Scan for the cell matching the given text and deliver its [x, y] coordinate at center. 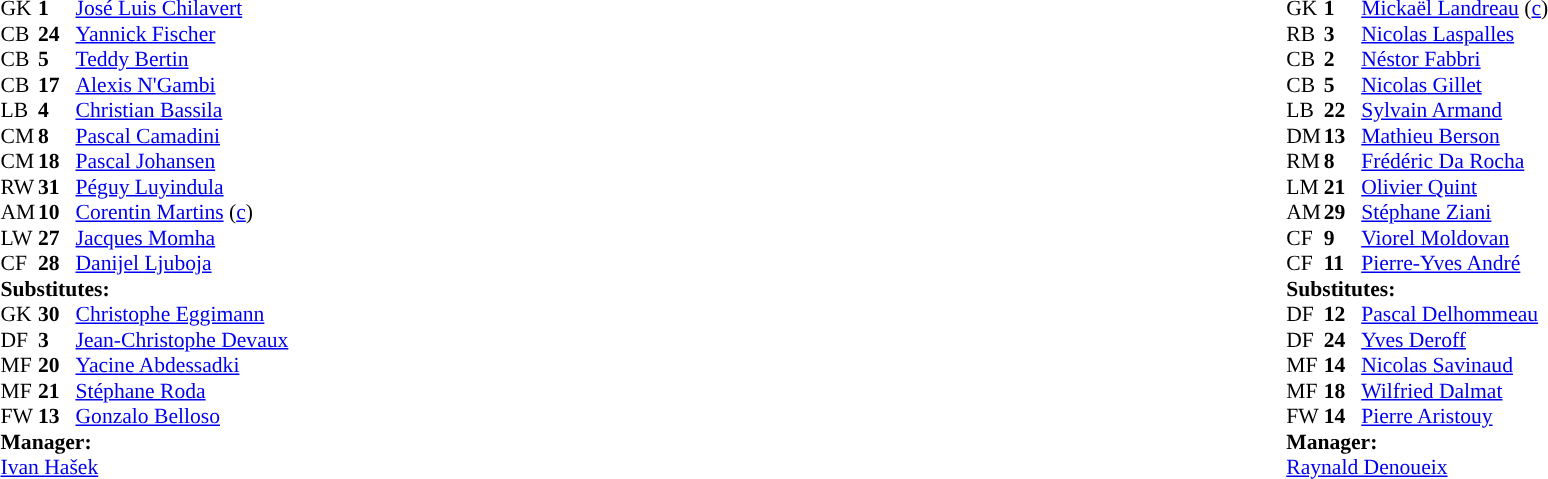
31 [57, 187]
Jean-Christophe Devaux [182, 340]
11 [1343, 263]
RM [1305, 161]
Pascal Delhommeau [1454, 315]
Frédéric Da Rocha [1454, 161]
Christophe Eggimann [182, 315]
Sylvain Armand [1454, 111]
Yves Deroff [1454, 340]
10 [57, 213]
RW [19, 187]
Pierre-Yves André [1454, 263]
12 [1343, 315]
Jacques Momha [182, 238]
Yacine Abdessadki [182, 365]
Danijel Ljuboja [182, 263]
22 [1343, 111]
RB [1305, 34]
Nicolas Laspalles [1454, 34]
28 [57, 263]
Péguy Luyindula [182, 187]
DM [1305, 136]
Yannick Fischer [182, 34]
LM [1305, 187]
Teddy Bertin [182, 59]
Néstor Fabbri [1454, 59]
Wilfried Dalmat [1454, 391]
Stéphane Ziani [1454, 213]
Stéphane Roda [182, 391]
LW [19, 238]
Pascal Camadini [182, 136]
2 [1343, 59]
Nicolas Gillet [1454, 85]
9 [1343, 238]
Pierre Aristouy [1454, 417]
Viorel Moldovan [1454, 238]
27 [57, 238]
Mathieu Berson [1454, 136]
Pascal Johansen [182, 161]
4 [57, 111]
17 [57, 85]
Corentin Martins (c) [182, 213]
Nicolas Savinaud [1454, 365]
20 [57, 365]
Olivier Quint [1454, 187]
GK [19, 315]
Gonzalo Belloso [182, 417]
Christian Bassila [182, 111]
29 [1343, 213]
30 [57, 315]
Alexis N'Gambi [182, 85]
